Capture the cell that displays the provided text and extract its (x, y) central coordinate. 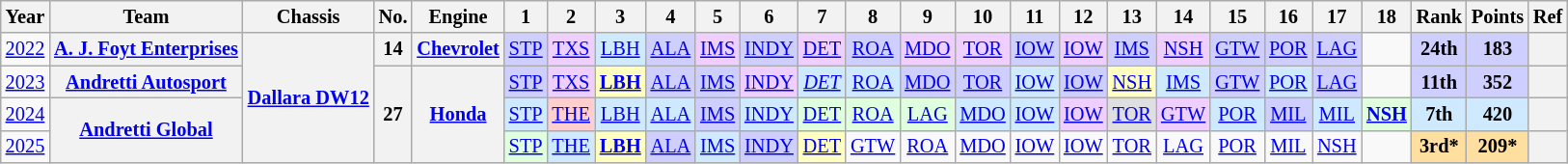
No. (393, 16)
6 (770, 16)
183 (1498, 49)
Honda (457, 114)
Ref (1548, 16)
11th (1439, 82)
Year (25, 16)
2025 (25, 147)
7th (1439, 114)
9 (928, 16)
209* (1498, 147)
27 (393, 114)
17 (1337, 16)
Andretti Global (147, 129)
13 (1132, 16)
10 (982, 16)
11 (1035, 16)
15 (1237, 16)
Chassis (309, 16)
Chevrolet (457, 49)
18 (1387, 16)
2024 (25, 114)
A. J. Foyt Enterprises (147, 49)
352 (1498, 82)
7 (822, 16)
3rd* (1439, 147)
Points (1498, 16)
2023 (25, 82)
5 (717, 16)
24th (1439, 49)
Dallara DW12 (309, 98)
420 (1498, 114)
Rank (1439, 16)
Engine (457, 16)
2 (571, 16)
1 (527, 16)
4 (671, 16)
Andretti Autosport (147, 82)
16 (1288, 16)
12 (1083, 16)
2022 (25, 49)
8 (873, 16)
3 (621, 16)
Team (147, 16)
